Find where the given text appears and provide that cell's center as (x, y) coordinate. 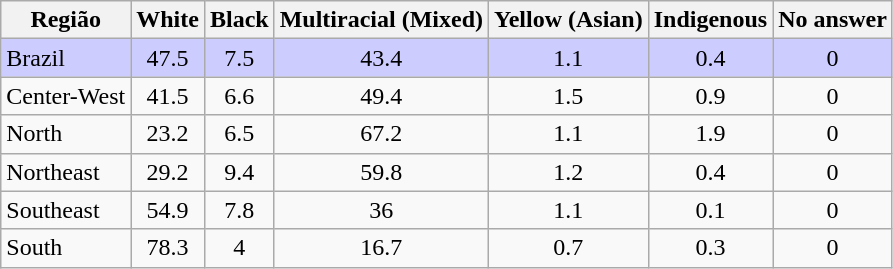
4 (239, 248)
No answer (833, 20)
Região (66, 20)
Multiracial (Mixed) (381, 20)
7.8 (239, 210)
Yellow (Asian) (569, 20)
59.8 (381, 172)
36 (381, 210)
6.5 (239, 134)
49.4 (381, 96)
78.3 (168, 248)
1.2 (569, 172)
7.5 (239, 58)
0.9 (710, 96)
0.7 (569, 248)
North (66, 134)
23.2 (168, 134)
Southeast (66, 210)
White (168, 20)
Brazil (66, 58)
Indigenous (710, 20)
41.5 (168, 96)
South (66, 248)
Black (239, 20)
16.7 (381, 248)
54.9 (168, 210)
67.2 (381, 134)
0.3 (710, 248)
6.6 (239, 96)
29.2 (168, 172)
1.5 (569, 96)
1.9 (710, 134)
Northeast (66, 172)
9.4 (239, 172)
Center-West (66, 96)
47.5 (168, 58)
43.4 (381, 58)
0.1 (710, 210)
